Output the (x, y) coordinate of the center of the cell containing the given text.  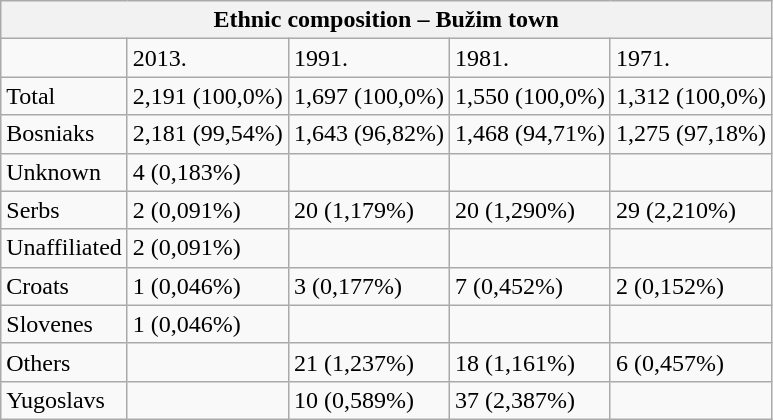
1981. (530, 58)
1971. (690, 58)
2,181 (99,54%) (208, 134)
20 (1,179%) (368, 210)
Others (64, 362)
Total (64, 96)
7 (0,452%) (530, 286)
Serbs (64, 210)
1,468 (94,71%) (530, 134)
29 (2,210%) (690, 210)
6 (0,457%) (690, 362)
Unaffiliated (64, 248)
37 (2,387%) (530, 400)
Unknown (64, 172)
10 (0,589%) (368, 400)
1,643 (96,82%) (368, 134)
18 (1,161%) (530, 362)
Slovenes (64, 324)
1,550 (100,0%) (530, 96)
2,191 (100,0%) (208, 96)
1,697 (100,0%) (368, 96)
1,275 (97,18%) (690, 134)
Yugoslavs (64, 400)
Croats (64, 286)
21 (1,237%) (368, 362)
2013. (208, 58)
2 (0,152%) (690, 286)
1,312 (100,0%) (690, 96)
4 (0,183%) (208, 172)
Bosniaks (64, 134)
Ethnic composition – Bužim town (386, 20)
20 (1,290%) (530, 210)
1991. (368, 58)
3 (0,177%) (368, 286)
